Provide the [x, y] coordinate of the cell's center where the given text is located.  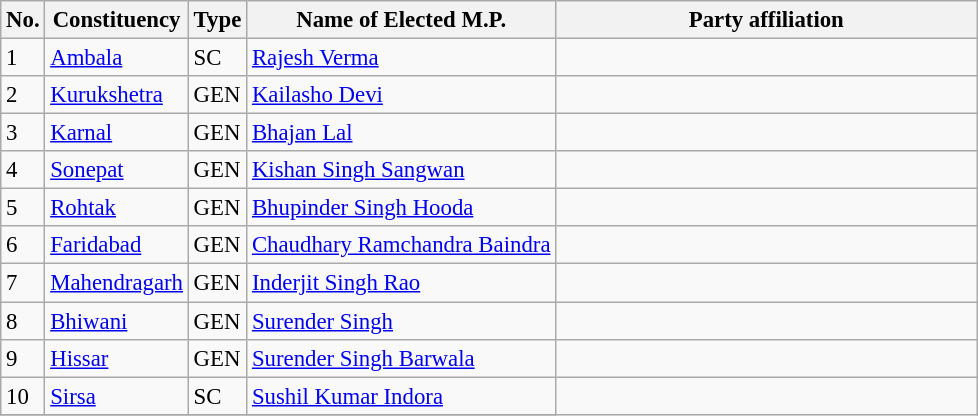
Bhajan Lal [402, 133]
8 [23, 321]
7 [23, 283]
Name of Elected M.P. [402, 20]
Chaudhary Ramchandra Baindra [402, 245]
6 [23, 245]
Surender Singh Barwala [402, 358]
Hissar [116, 358]
Party affiliation [766, 20]
Type [217, 20]
Bhupinder Singh Hooda [402, 208]
Sonepat [116, 170]
No. [23, 20]
2 [23, 95]
Kailasho Devi [402, 95]
Rohtak [116, 208]
4 [23, 170]
5 [23, 208]
Faridabad [116, 245]
9 [23, 358]
Ambala [116, 58]
Kurukshetra [116, 95]
Rajesh Verma [402, 58]
Sushil Kumar Indora [402, 396]
Constituency [116, 20]
Sirsa [116, 396]
Kishan Singh Sangwan [402, 170]
Karnal [116, 133]
3 [23, 133]
Surender Singh [402, 321]
Mahendragarh [116, 283]
10 [23, 396]
Inderjit Singh Rao [402, 283]
1 [23, 58]
Bhiwani [116, 321]
